Determine the [X, Y] coordinate at the center of the cell enclosing the given text.  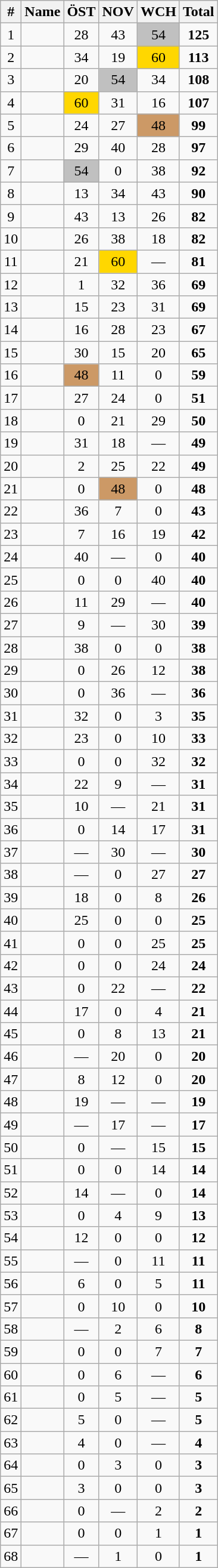
45 [11, 1034]
55 [11, 1261]
NOV [118, 12]
52 [11, 1193]
99 [198, 125]
61 [11, 1397]
90 [198, 193]
113 [198, 57]
# [11, 12]
56 [11, 1283]
64 [11, 1465]
46 [11, 1057]
47 [11, 1079]
58 [11, 1329]
66 [11, 1511]
68 [11, 1556]
125 [198, 35]
ÖST [81, 12]
62 [11, 1420]
37 [11, 852]
44 [11, 1011]
63 [11, 1443]
97 [198, 148]
Name [43, 12]
92 [198, 171]
53 [11, 1215]
107 [198, 103]
WCH [158, 12]
Total [198, 12]
108 [198, 80]
57 [11, 1306]
41 [11, 943]
81 [198, 261]
